Extract the (X, Y) coordinate from the center of the cell holding the provided text.  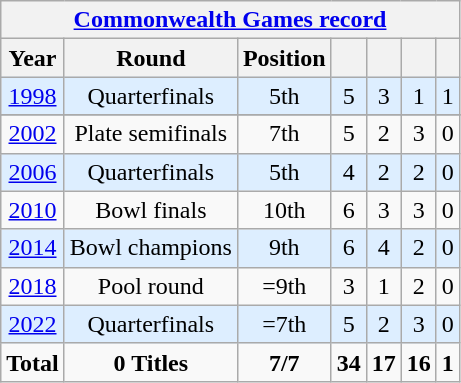
10th (284, 210)
Year (33, 58)
Bowl champions (150, 248)
2010 (33, 210)
2018 (33, 286)
Commonwealth Games record (230, 20)
7th (284, 134)
Position (284, 58)
2022 (33, 324)
Pool round (150, 286)
9th (284, 248)
Total (33, 362)
=9th (284, 286)
2014 (33, 248)
0 Titles (150, 362)
Bowl finals (150, 210)
=7th (284, 324)
2002 (33, 134)
1998 (33, 96)
Round (150, 58)
34 (348, 362)
17 (384, 362)
Plate semifinals (150, 134)
16 (418, 362)
7/7 (284, 362)
2006 (33, 172)
